Capture the cell that displays the provided text and extract its [x, y] central coordinate. 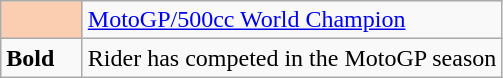
MotoGP/500cc World Champion [292, 20]
Rider has competed in the MotoGP season [292, 58]
Bold [42, 58]
